Find where the given text appears and provide that cell's center as [x, y] coordinate. 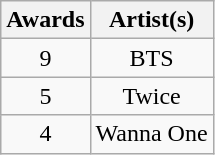
Awards [46, 20]
BTS [152, 58]
9 [46, 58]
Twice [152, 96]
Wanna One [152, 134]
4 [46, 134]
Artist(s) [152, 20]
5 [46, 96]
